Extract the [X, Y] coordinate from the center of the cell holding the provided text.  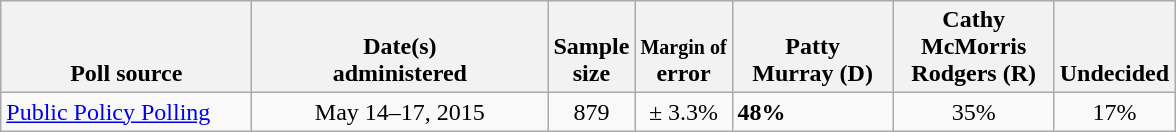
879 [592, 112]
35% [974, 112]
Poll source [126, 47]
17% [1114, 112]
± 3.3% [684, 112]
Samplesize [592, 47]
48% [812, 112]
Undecided [1114, 47]
May 14–17, 2015 [400, 112]
Public Policy Polling [126, 112]
Margin oferror [684, 47]
CathyMcMorrisRodgers (R) [974, 47]
PattyMurray (D) [812, 47]
Date(s)administered [400, 47]
